Capture the cell that displays the provided text and extract its (X, Y) central coordinate. 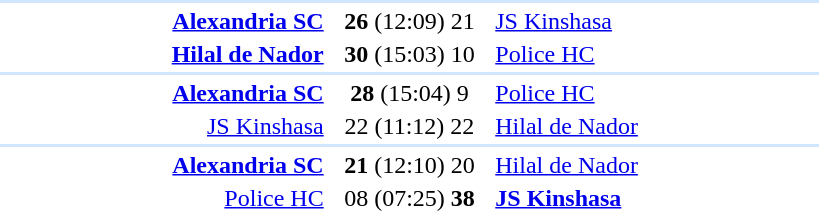
21 (12:10) 20 (410, 165)
28 (15:04) 9 (410, 93)
26 (12:09) 21 (410, 21)
22 (11:12) 22 (410, 126)
30 (15:03) 10 (410, 54)
